Find where the given text appears and provide that cell's center as (X, Y) coordinate. 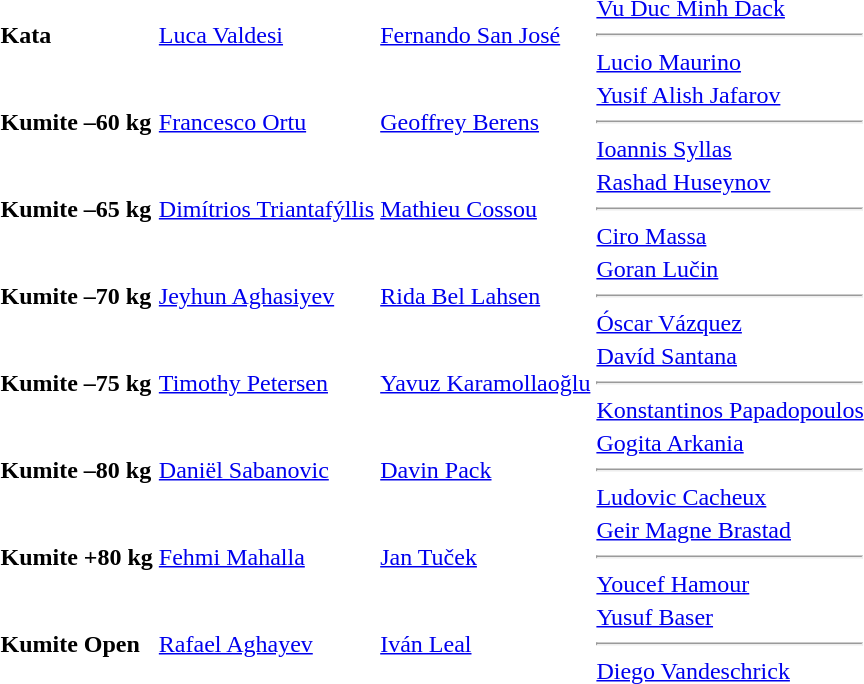
Geoffrey Berens (486, 122)
Timothy Petersen (266, 383)
Jan Tuček (486, 557)
Davin Pack (486, 470)
Francesco Ortu (266, 122)
Fehmi Mahalla (266, 557)
Daniël Sabanovic (266, 470)
Mathieu Cossou (486, 209)
Dimítrios Triantafýllis (266, 209)
Jeyhun Aghasiyev (266, 296)
Rida Bel Lahsen (486, 296)
Yavuz Karamollaoğlu (486, 383)
